Detect which cell encompasses the target text, then output its [X, Y] center coordinate. 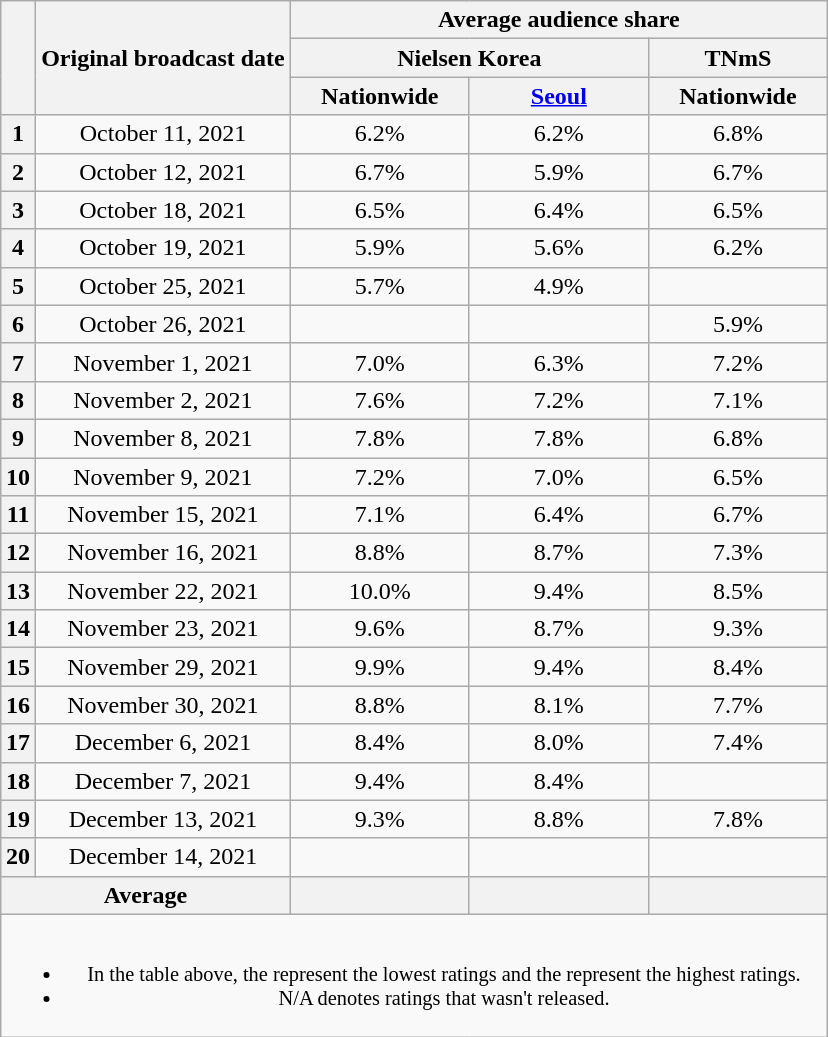
5.7% [380, 286]
3 [18, 210]
9 [18, 438]
October 26, 2021 [164, 324]
7 [18, 362]
November 16, 2021 [164, 553]
October 11, 2021 [164, 134]
Original broadcast date [164, 58]
October 19, 2021 [164, 248]
17 [18, 743]
October 12, 2021 [164, 172]
7.6% [380, 400]
October 18, 2021 [164, 210]
November 23, 2021 [164, 629]
7.4% [738, 743]
In the table above, the represent the lowest ratings and the represent the highest ratings.N/A denotes ratings that wasn't released. [414, 975]
19 [18, 819]
4 [18, 248]
December 7, 2021 [164, 781]
8.5% [738, 591]
November 2, 2021 [164, 400]
13 [18, 591]
8.1% [558, 705]
November 22, 2021 [164, 591]
November 1, 2021 [164, 362]
16 [18, 705]
7.3% [738, 553]
December 14, 2021 [164, 857]
1 [18, 134]
November 30, 2021 [164, 705]
November 8, 2021 [164, 438]
9.6% [380, 629]
20 [18, 857]
4.9% [558, 286]
2 [18, 172]
Average audience share [558, 20]
8 [18, 400]
7.7% [738, 705]
Seoul [558, 96]
November 29, 2021 [164, 667]
Average [146, 895]
December 13, 2021 [164, 819]
6 [18, 324]
18 [18, 781]
8.0% [558, 743]
11 [18, 515]
November 9, 2021 [164, 477]
14 [18, 629]
December 6, 2021 [164, 743]
6.3% [558, 362]
5 [18, 286]
15 [18, 667]
Nielsen Korea [469, 58]
9.9% [380, 667]
October 25, 2021 [164, 286]
12 [18, 553]
10 [18, 477]
10.0% [380, 591]
November 15, 2021 [164, 515]
5.6% [558, 248]
TNmS [738, 58]
